Determine the [X, Y] coordinate at the center of the cell enclosing the given text.  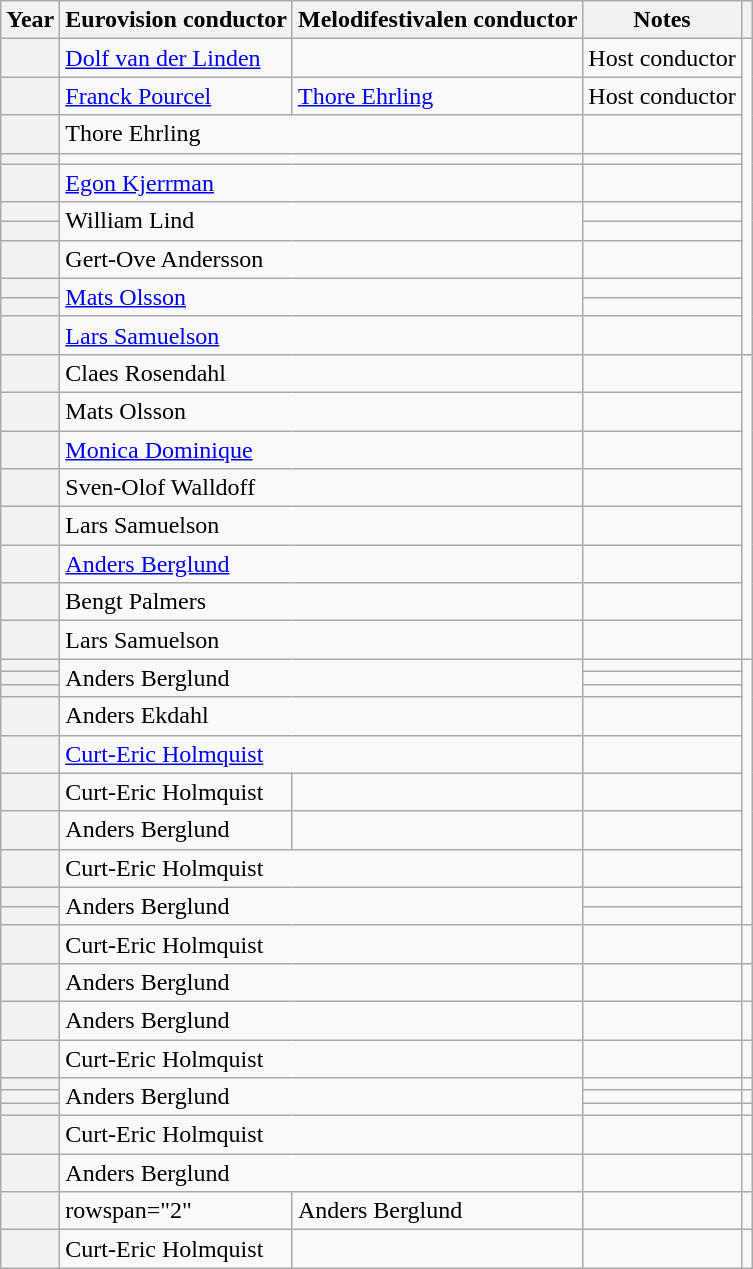
Eurovision conductor [176, 20]
Claes Rosendahl [322, 373]
Dolf van der Linden [176, 58]
Anders Ekdahl [322, 716]
Year [30, 20]
William Lind [322, 221]
rowspan="2" [176, 1211]
Bengt Palmers [322, 602]
Monica Dominique [322, 449]
Sven-Olof Walldoff [322, 488]
Melodifestivalen conductor [437, 20]
Egon Kjerrman [322, 183]
Franck Pourcel [176, 96]
Gert-Ove Andersson [322, 259]
Notes [662, 20]
